Return (X, Y) of the center of cell containing provided text 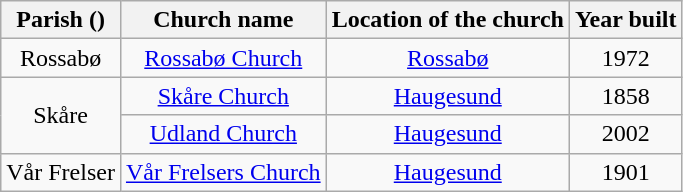
Skåre Church (223, 96)
1972 (626, 58)
Skåre (61, 115)
Rossabø Church (223, 58)
Udland Church (223, 134)
Year built (626, 20)
Location of the church (448, 20)
1901 (626, 172)
2002 (626, 134)
Vår Frelsers Church (223, 172)
Church name (223, 20)
Parish () (61, 20)
Vår Frelser (61, 172)
1858 (626, 96)
